For the text-containing cell, return its midpoint in [X, Y] coordinate format. 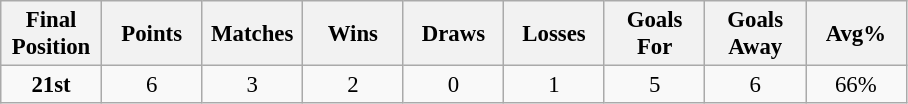
Goals Away [756, 34]
66% [856, 85]
Final Position [52, 34]
Losses [554, 34]
Points [152, 34]
1 [554, 85]
2 [354, 85]
3 [252, 85]
21st [52, 85]
5 [654, 85]
0 [454, 85]
Goals For [654, 34]
Wins [354, 34]
Avg% [856, 34]
Draws [454, 34]
Matches [252, 34]
